Return (x, y) of the center of cell containing provided text 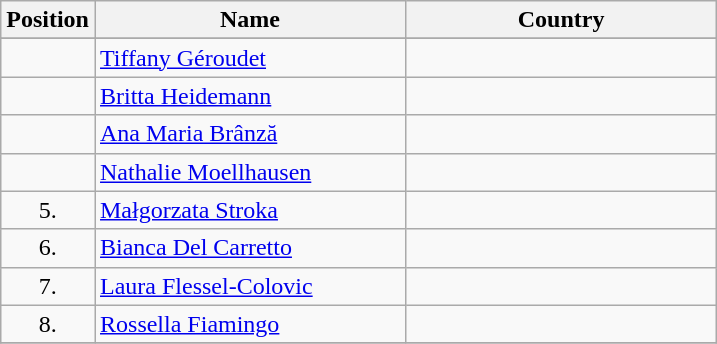
7. (48, 286)
Bianca Del Carretto (250, 248)
Nathalie Moellhausen (250, 172)
8. (48, 324)
5. (48, 210)
Ana Maria Brânză (250, 134)
Laura Flessel-Colovic (250, 286)
Rossella Fiamingo (250, 324)
6. (48, 248)
Country (562, 20)
Britta Heidemann (250, 96)
Tiffany Géroudet (250, 58)
Position (48, 20)
Name (250, 20)
Małgorzata Stroka (250, 210)
